From the cell containing the given text, extract its center point as (x, y) coordinate. 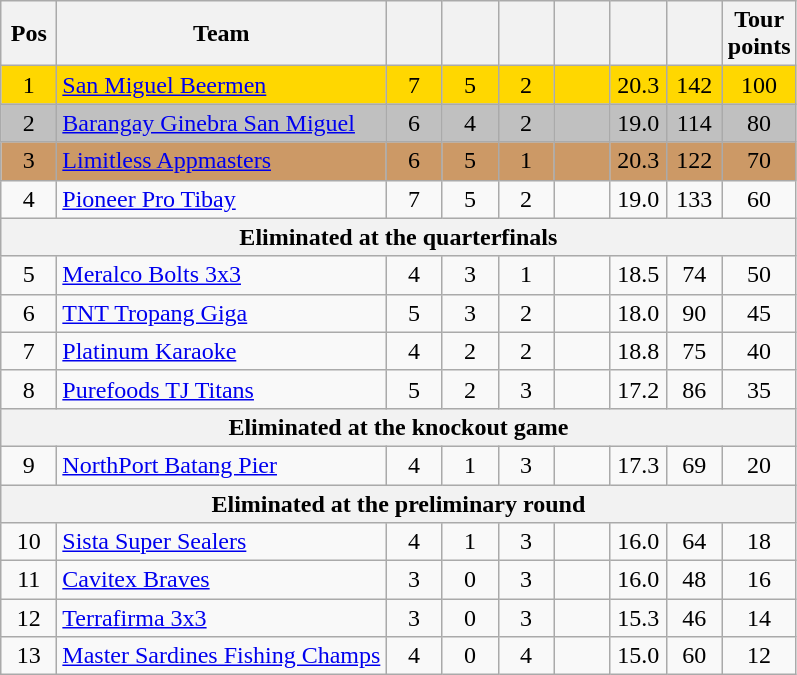
15.3 (638, 618)
86 (694, 389)
122 (694, 161)
18.5 (638, 275)
15.0 (638, 656)
Terrafirma 3x3 (222, 618)
16 (759, 580)
40 (759, 351)
45 (759, 313)
10 (29, 542)
50 (759, 275)
133 (694, 199)
8 (29, 389)
NorthPort Batang Pier (222, 465)
Cavitex Braves (222, 580)
70 (759, 161)
11 (29, 580)
142 (694, 85)
17.3 (638, 465)
80 (759, 123)
69 (694, 465)
Eliminated at the knockout game (398, 427)
74 (694, 275)
Purefoods TJ Titans (222, 389)
Pos (29, 34)
14 (759, 618)
Pioneer Pro Tibay (222, 199)
13 (29, 656)
18 (759, 542)
Team (222, 34)
114 (694, 123)
Barangay Ginebra San Miguel (222, 123)
20 (759, 465)
64 (694, 542)
Eliminated at the quarterfinals (398, 237)
35 (759, 389)
90 (694, 313)
Meralco Bolts 3x3 (222, 275)
Sista Super Sealers (222, 542)
Eliminated at the preliminary round (398, 503)
9 (29, 465)
46 (694, 618)
TNT Tropang Giga (222, 313)
18.0 (638, 313)
17.2 (638, 389)
Limitless Appmasters (222, 161)
Tour points (759, 34)
San Miguel Beermen (222, 85)
18.8 (638, 351)
Platinum Karaoke (222, 351)
75 (694, 351)
Master Sardines Fishing Champs (222, 656)
48 (694, 580)
100 (759, 85)
